Extract the [x, y] coordinate from the center of the cell holding the provided text.  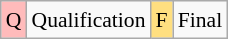
Qualification [89, 20]
F [162, 20]
Q [14, 20]
Final [200, 20]
